Identify which cell holds the provided text, then report its [X, Y] central coordinate. 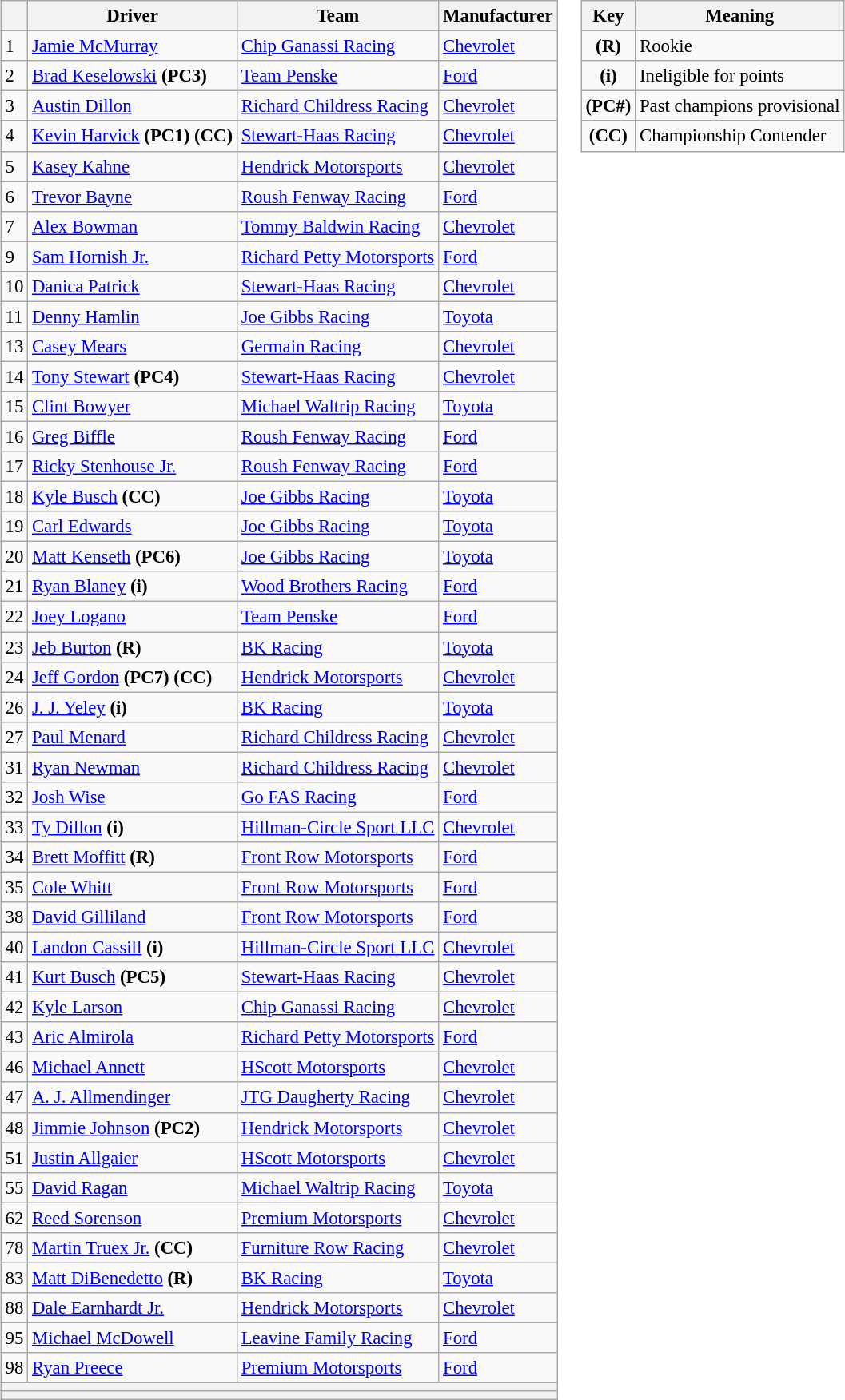
Michael Annett [133, 1068]
Landon Cassill (i) [133, 947]
Brett Moffitt (R) [133, 857]
16 [14, 436]
Kyle Larson [133, 1008]
88 [14, 1308]
62 [14, 1218]
Matt Kenseth (PC6) [133, 557]
Jimmie Johnson (PC2) [133, 1128]
Martin Truex Jr. (CC) [133, 1247]
9 [14, 257]
41 [14, 977]
Clint Bowyer [133, 407]
31 [14, 767]
47 [14, 1097]
Michael McDowell [133, 1338]
Dale Earnhardt Jr. [133, 1308]
Ty Dillon (i) [133, 827]
Matt DiBenedetto (R) [133, 1278]
Ineligible for points [740, 76]
48 [14, 1128]
34 [14, 857]
Kasey Kahne [133, 166]
Ryan Preece [133, 1368]
(PC#) [608, 106]
40 [14, 947]
David Ragan [133, 1187]
Wood Brothers Racing [337, 587]
Jamie McMurray [133, 46]
Championship Contender [740, 136]
JTG Daugherty Racing [337, 1097]
17 [14, 467]
95 [14, 1338]
6 [14, 197]
David Gilliland [133, 917]
J. J. Yeley (i) [133, 707]
Kurt Busch (PC5) [133, 977]
20 [14, 557]
Kevin Harvick (PC1) (CC) [133, 136]
Manufacturer [498, 16]
4 [14, 136]
Tommy Baldwin Racing [337, 226]
(CC) [608, 136]
13 [14, 347]
42 [14, 1008]
51 [14, 1158]
Brad Keselowski (PC3) [133, 76]
21 [14, 587]
7 [14, 226]
Trevor Bayne [133, 197]
Kyle Busch (CC) [133, 497]
Alex Bowman [133, 226]
98 [14, 1368]
Key [608, 16]
Ryan Blaney (i) [133, 587]
Cole Whitt [133, 887]
Denny Hamlin [133, 316]
Go FAS Racing [337, 797]
33 [14, 827]
3 [14, 106]
Ricky Stenhouse Jr. [133, 467]
Aric Almirola [133, 1037]
(i) [608, 76]
Justin Allgaier [133, 1158]
Carl Edwards [133, 527]
11 [14, 316]
Joey Logano [133, 617]
2 [14, 76]
38 [14, 917]
15 [14, 407]
Reed Sorenson [133, 1218]
55 [14, 1187]
Ryan Newman [133, 767]
Sam Hornish Jr. [133, 257]
Past champions provisional [740, 106]
1 [14, 46]
18 [14, 497]
24 [14, 677]
Furniture Row Racing [337, 1247]
83 [14, 1278]
Team [337, 16]
35 [14, 887]
Jeb Burton (R) [133, 646]
27 [14, 737]
26 [14, 707]
A. J. Allmendinger [133, 1097]
Germain Racing [337, 347]
32 [14, 797]
5 [14, 166]
19 [14, 527]
Josh Wise [133, 797]
(R) [608, 46]
22 [14, 617]
Driver [133, 16]
Meaning [740, 16]
Greg Biffle [133, 436]
43 [14, 1037]
Leavine Family Racing [337, 1338]
Jeff Gordon (PC7) (CC) [133, 677]
Danica Patrick [133, 286]
23 [14, 646]
46 [14, 1068]
Rookie [740, 46]
78 [14, 1247]
Austin Dillon [133, 106]
10 [14, 286]
Paul Menard [133, 737]
Tony Stewart (PC4) [133, 376]
Casey Mears [133, 347]
14 [14, 376]
